Detect which cell encompasses the target text, then output its [X, Y] center coordinate. 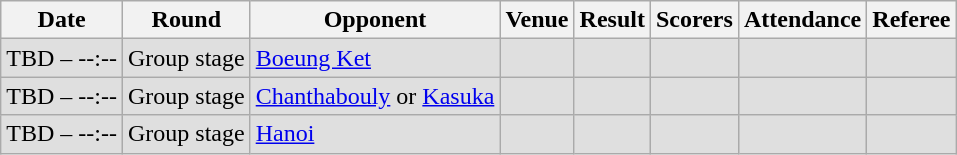
Round [186, 20]
Date [62, 20]
Venue [537, 20]
Result [612, 20]
Referee [912, 20]
Boeung Ket [375, 58]
Hanoi [375, 134]
Chanthabouly or Kasuka [375, 96]
Attendance [802, 20]
Scorers [694, 20]
Opponent [375, 20]
